Return [X, Y] of the center of cell containing provided text 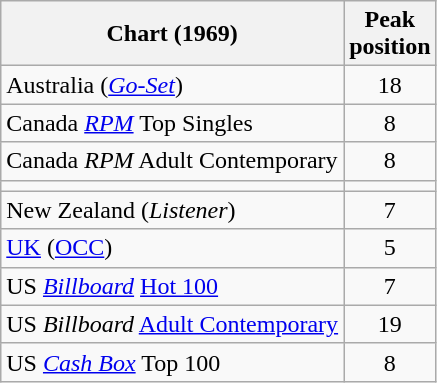
Chart (1969) [172, 34]
UK (OCC) [172, 248]
19 [390, 324]
New Zealand (Listener) [172, 210]
US Billboard Adult Contemporary [172, 324]
Australia (Go-Set) [172, 85]
Canada RPM Top Singles [172, 123]
US Cash Box Top 100 [172, 362]
5 [390, 248]
US Billboard Hot 100 [172, 286]
Peakposition [390, 34]
Canada RPM Adult Contemporary [172, 161]
18 [390, 85]
